Scan for the cell matching the given text and deliver its [x, y] coordinate at center. 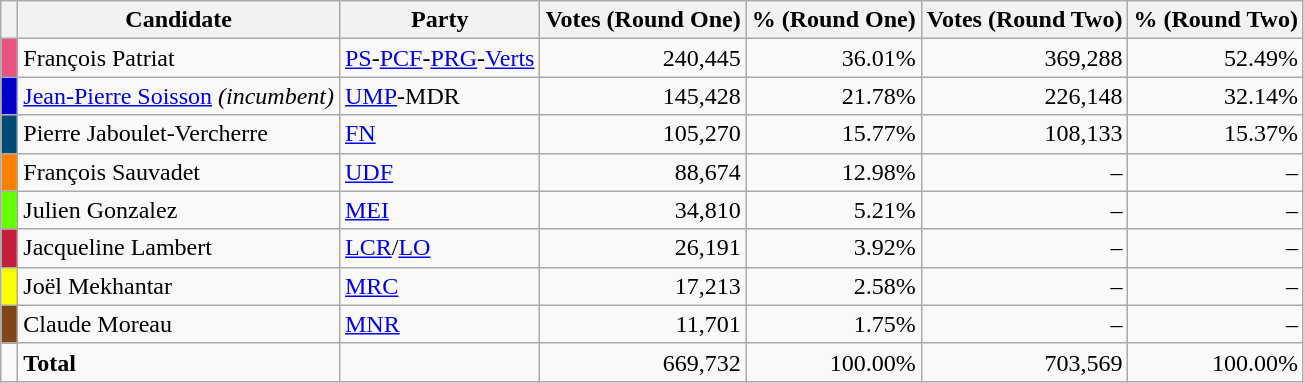
105,270 [643, 134]
Jean-Pierre Soisson (incumbent) [179, 96]
Jacqueline Lambert [179, 248]
2.58% [834, 286]
1.75% [834, 324]
3.92% [834, 248]
Candidate [179, 20]
17,213 [643, 286]
240,445 [643, 58]
PS-PCF-PRG-Verts [439, 58]
11,701 [643, 324]
FN [439, 134]
88,674 [643, 172]
669,732 [643, 362]
108,133 [1024, 134]
% (Round Two) [1216, 20]
Claude Moreau [179, 324]
15.37% [1216, 134]
Votes (Round One) [643, 20]
Joël Mekhantar [179, 286]
Julien Gonzalez [179, 210]
26,191 [643, 248]
12.98% [834, 172]
36.01% [834, 58]
Total [179, 362]
MNR [439, 324]
MRC [439, 286]
Votes (Round Two) [1024, 20]
52.49% [1216, 58]
LCR/LO [439, 248]
% (Round One) [834, 20]
226,148 [1024, 96]
Party [439, 20]
5.21% [834, 210]
32.14% [1216, 96]
703,569 [1024, 362]
François Sauvadet [179, 172]
MEI [439, 210]
145,428 [643, 96]
Pierre Jaboulet-Vercherre [179, 134]
15.77% [834, 134]
369,288 [1024, 58]
François Patriat [179, 58]
21.78% [834, 96]
UMP-MDR [439, 96]
UDF [439, 172]
34,810 [643, 210]
